For the text-containing cell, return its midpoint in [X, Y] coordinate format. 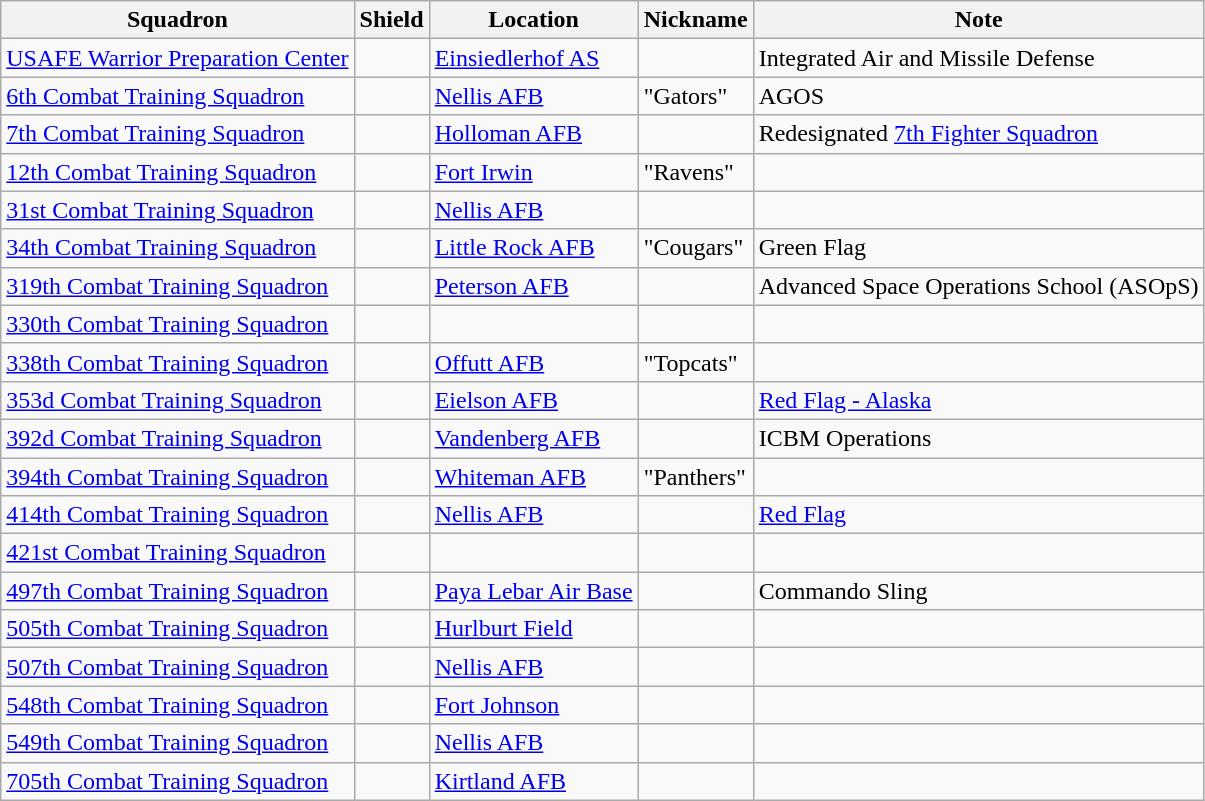
505th Combat Training Squadron [178, 629]
394th Combat Training Squadron [178, 477]
421st Combat Training Squadron [178, 553]
Paya Lebar Air Base [534, 591]
USAFE Warrior Preparation Center [178, 58]
Kirtland AFB [534, 781]
Redesignated 7th Fighter Squadron [978, 134]
ICBM Operations [978, 438]
6th Combat Training Squadron [178, 96]
Peterson AFB [534, 286]
"Ravens" [696, 172]
Vandenberg AFB [534, 438]
Red Flag [978, 515]
Fort Johnson [534, 705]
Whiteman AFB [534, 477]
31st Combat Training Squadron [178, 210]
12th Combat Training Squadron [178, 172]
705th Combat Training Squadron [178, 781]
414th Combat Training Squadron [178, 515]
7th Combat Training Squadron [178, 134]
Fort Irwin [534, 172]
"Gators" [696, 96]
AGOS [978, 96]
"Topcats" [696, 362]
Note [978, 20]
Commando Sling [978, 591]
Hurlburt Field [534, 629]
Eielson AFB [534, 400]
338th Combat Training Squadron [178, 362]
Einsiedlerhof AS [534, 58]
353d Combat Training Squadron [178, 400]
Shield [392, 20]
Integrated Air and Missile Defense [978, 58]
"Cougars" [696, 248]
Nickname [696, 20]
Holloman AFB [534, 134]
34th Combat Training Squadron [178, 248]
330th Combat Training Squadron [178, 324]
392d Combat Training Squadron [178, 438]
507th Combat Training Squadron [178, 667]
Location [534, 20]
548th Combat Training Squadron [178, 705]
"Panthers" [696, 477]
Green Flag [978, 248]
Squadron [178, 20]
Offutt AFB [534, 362]
Little Rock AFB [534, 248]
549th Combat Training Squadron [178, 743]
319th Combat Training Squadron [178, 286]
Advanced Space Operations School (ASOpS) [978, 286]
497th Combat Training Squadron [178, 591]
Red Flag - Alaska [978, 400]
